Capture the cell that displays the provided text and extract its [x, y] central coordinate. 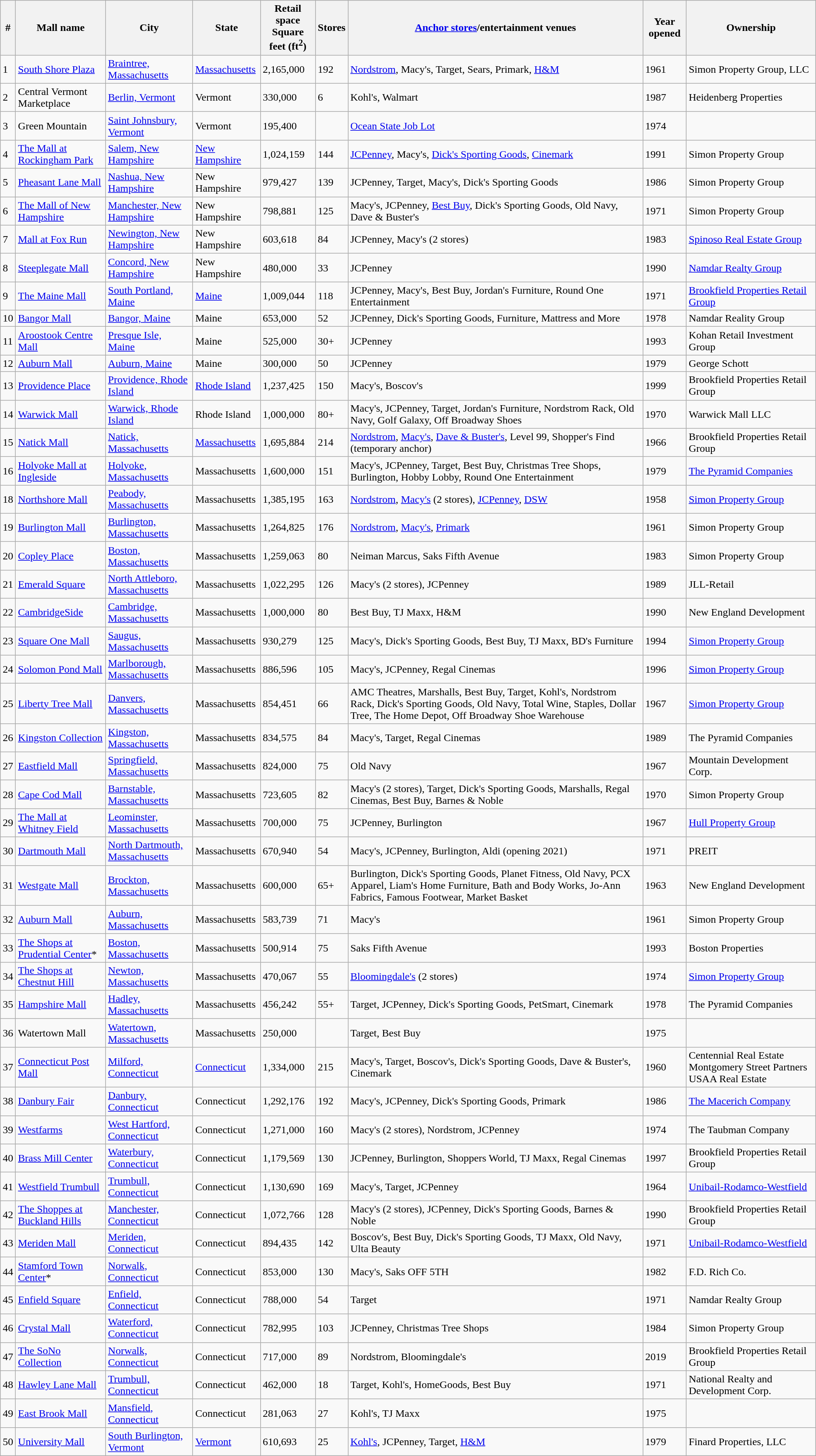
Macy's [495, 919]
798,881 [288, 211]
Northshore Mall [61, 499]
824,000 [288, 766]
26 [8, 738]
717,000 [288, 1357]
38 [8, 1101]
Mall name [61, 28]
Warwick, Rhode Island [149, 414]
45 [8, 1300]
Warwick Mall [61, 414]
JCPenney, Burlington, Shoppers World, TJ Maxx, Regal Cinemas [495, 1158]
2 [8, 98]
7 [8, 240]
700,000 [288, 823]
Stamford Town Center* [61, 1271]
Waterford, Connecticut [149, 1328]
Danbury, Connecticut [149, 1101]
19 [8, 527]
Aroostook Centre Mall [61, 341]
Finard Properties, LLC [751, 1441]
Warwick Mall LLC [751, 414]
2,165,000 [288, 69]
West Hartford, Connecticut [149, 1130]
Barnstable, Massachusetts [149, 795]
Connecticut Post Mall [61, 1067]
71 [332, 919]
Westfarms [61, 1130]
Concord, New Hampshire [149, 267]
48 [8, 1385]
1,385,195 [288, 499]
653,000 [288, 318]
894,435 [288, 1243]
30+ [332, 341]
Natick, Massachusetts [149, 443]
Presque Isle, Maine [149, 341]
North Attleboro, Massachusetts [149, 584]
Danbury Fair [61, 1101]
Neiman Marcus, Saks Fifth Avenue [495, 556]
Brass Mill Center [61, 1158]
Bangor, Maine [149, 318]
214 [332, 443]
Westfield Trumbull [61, 1187]
80+ [332, 414]
Solomon Pond Mall [61, 669]
CambridgeSide [61, 613]
47 [8, 1357]
480,000 [288, 267]
40 [8, 1158]
1963 [665, 885]
Meriden, Connecticut [149, 1243]
55+ [332, 1005]
The Taubman Company [751, 1130]
583,739 [288, 919]
Macy's, Boscov's [495, 386]
Dartmouth Mall [61, 851]
169 [332, 1187]
The Shoppes at Buckland Hills [61, 1215]
Holyoke, Massachusetts [149, 471]
Old Navy [495, 766]
14 [8, 414]
Brockton, Massachusetts [149, 885]
24 [8, 669]
Macy's, JCPenney, Regal Cinemas [495, 669]
Milford, Connecticut [149, 1067]
Danvers, Massachusetts [149, 704]
Simon Property Group, LLC [751, 69]
Nordstrom, Macy's (2 stores), JCPenney, DSW [495, 499]
21 [8, 584]
Auburn, Maine [149, 363]
34 [8, 976]
82 [332, 795]
139 [332, 183]
The Shops at Prudential Center* [61, 948]
853,000 [288, 1271]
Cambridge, Massachusetts [149, 613]
Hadley, Massachusetts [149, 1005]
9 [8, 296]
Manchester, Connecticut [149, 1215]
Hawley Lane Mall [61, 1385]
Copley Place [61, 556]
4 [8, 154]
Steeplegate Mall [61, 267]
1958 [665, 499]
Nashua, New Hampshire [149, 183]
788,000 [288, 1300]
1,072,766 [288, 1215]
Centennial Real Estate Montgomery Street Partners USAA Real Estate [751, 1067]
3 [8, 125]
Burlington, Massachusetts [149, 527]
11 [8, 341]
1,600,000 [288, 471]
State [227, 28]
Kohl's, Walmart [495, 98]
Natick Mall [61, 443]
1982 [665, 1271]
1984 [665, 1328]
Saint Johnsbury, Vermont [149, 125]
15 [8, 443]
JCPenney, Target, Macy's, Dick's Sporting Goods [495, 183]
1,022,295 [288, 584]
Mountain Development Corp. [751, 766]
118 [332, 296]
JCPenney, Burlington [495, 823]
Mall at Fox Run [61, 240]
126 [332, 584]
Nordstrom, Macy's, Primark [495, 527]
North Dartmouth, Massachusetts [149, 851]
Kohl's, JCPenney, Target, H&M [495, 1441]
South Burlington, Vermont [149, 1441]
Providence, Rhode Island [149, 386]
The Macerich Company [751, 1101]
8 [8, 267]
1,009,044 [288, 296]
330,000 [288, 98]
1997 [665, 1158]
1966 [665, 443]
Stores [332, 28]
1,130,690 [288, 1187]
Target, Best Buy [495, 1033]
Salem, New Hampshire [149, 154]
1,259,063 [288, 556]
Kohan Retail Investment Group [751, 341]
Hull Property Group [751, 823]
Macy's (2 stores), Target, Dick's Sporting Goods, Marshalls, Regal Cinemas, Best Buy, Barnes & Noble [495, 795]
Peabody, Massachusetts [149, 499]
462,000 [288, 1385]
1,334,000 [288, 1067]
Providence Place [61, 386]
Target, JCPenney, Dick's Sporting Goods, PetSmart, Cinemark [495, 1005]
Macy's, JCPenney, Target, Best Buy, Christmas Tree Shops, Burlington, Hobby Lobby, Round One Entertainment [495, 471]
Boston Properties [751, 948]
Ownership [751, 28]
Macy's, JCPenney, Target, Jordan's Furniture, Nordstrom Rack, Old Navy, Golf Galaxy, Off Broadway Shoes [495, 414]
281,063 [288, 1413]
Auburn, Massachusetts [149, 919]
250,000 [288, 1033]
Spinoso Real Estate Group [751, 240]
12 [8, 363]
13 [8, 386]
670,940 [288, 851]
Namdar Reality Group [751, 318]
854,451 [288, 704]
32 [8, 919]
105 [332, 669]
1996 [665, 669]
Macy's, JCPenney, Burlington, Aldi (opening 2021) [495, 851]
300,000 [288, 363]
The Mall at Whitney Field [61, 823]
Newington, New Hampshire [149, 240]
Saugus, Massachusetts [149, 641]
Best Buy, TJ Maxx, H&M [495, 613]
Macy's, Dick's Sporting Goods, Best Buy, TJ Maxx, BD's Furniture [495, 641]
195,400 [288, 125]
1999 [665, 386]
South Portland, Maine [149, 296]
144 [332, 154]
215 [332, 1067]
F.D. Rich Co. [751, 1271]
Saks Fifth Avenue [495, 948]
The Mall of New Hampshire [61, 211]
600,000 [288, 885]
Meriden Mall [61, 1243]
Manchester, New Hampshire [149, 211]
163 [332, 499]
JCPenney, Macy's, Best Buy, Jordan's Furniture, Round One Entertainment [495, 296]
Cape Cod Mall [61, 795]
22 [8, 613]
South Shore Plaza [61, 69]
52 [332, 318]
National Realty and Development Corp. [751, 1385]
Nordstrom, Macy's, Dave & Buster's, Level 99, Shopper's Find (temporary anchor) [495, 443]
Macy's, Target, Regal Cinemas [495, 738]
23 [8, 641]
Leominster, Massachusetts [149, 823]
Watertown Mall [61, 1033]
Watertown, Massachusetts [149, 1033]
Nordstrom, Macy's, Target, Sears, Primark, H&M [495, 69]
Pheasant Lane Mall [61, 183]
Waterbury, Connecticut [149, 1158]
65+ [332, 885]
Mansfield, Connecticut [149, 1413]
41 [8, 1187]
16 [8, 471]
20 [8, 556]
Macy's, JCPenney, Dick's Sporting Goods, Primark [495, 1101]
150 [332, 386]
1964 [665, 1187]
603,618 [288, 240]
30 [8, 851]
Macy's (2 stores), Nordstrom, JCPenney [495, 1130]
Ocean State Job Lot [495, 125]
31 [8, 885]
1,695,884 [288, 443]
1994 [665, 641]
151 [332, 471]
10 [8, 318]
39 [8, 1130]
470,067 [288, 976]
723,605 [288, 795]
886,596 [288, 669]
Target [495, 1300]
Holyoke Mall at Ingleside [61, 471]
Bangor Mall [61, 318]
Liberty Tree Mall [61, 704]
Eastfield Mall [61, 766]
1,271,000 [288, 1130]
Anchor stores/entertainment venues [495, 28]
JCPenney, Macy's, Dick's Sporting Goods, Cinemark [495, 154]
Heidenberg Properties [751, 98]
Macy's, Target, JCPenney [495, 1187]
George Schott [751, 363]
37 [8, 1067]
Enfield, Connecticut [149, 1300]
500,914 [288, 948]
782,995 [288, 1328]
834,575 [288, 738]
89 [332, 1357]
128 [332, 1215]
Macy's (2 stores), JCPenney [495, 584]
Macy's, Target, Boscov's, Dick's Sporting Goods, Dave & Buster's, Cinemark [495, 1067]
5 [8, 183]
55 [332, 976]
1987 [665, 98]
66 [332, 704]
1,264,825 [288, 527]
43 [8, 1243]
Boscov's, Best Buy, Dick's Sporting Goods, TJ Maxx, Old Navy, Ulta Beauty [495, 1243]
Kohl's, TJ Maxx [495, 1413]
Macy's, JCPenney, Best Buy, Dick's Sporting Goods, Old Navy, Dave & Buster's [495, 211]
160 [332, 1130]
42 [8, 1215]
The Maine Mall [61, 296]
1 [8, 69]
Macy's, Saks OFF 5TH [495, 1271]
Marlborough, Massachusetts [149, 669]
Square One Mall [61, 641]
East Brook Mall [61, 1413]
49 [8, 1413]
Braintree, Massachusetts [149, 69]
36 [8, 1033]
University Mall [61, 1441]
Retail spaceSquare feet (ft2) [288, 28]
176 [332, 527]
1960 [665, 1067]
35 [8, 1005]
103 [332, 1328]
Target, Kohl's, HomeGoods, Best Buy [495, 1385]
City [149, 28]
JCPenney, Christmas Tree Shops [495, 1328]
2019 [665, 1357]
Emerald Square [61, 584]
930,279 [288, 641]
1991 [665, 154]
Enfield Square [61, 1300]
PREIT [751, 851]
JCPenney, Dick's Sporting Goods, Furniture, Mattress and More [495, 318]
JCPenney, Macy's (2 stores) [495, 240]
Year opened [665, 28]
28 [8, 795]
Nordstrom, Bloomingdale's [495, 1357]
Kingston, Massachusetts [149, 738]
Central Vermont Marketplace [61, 98]
1,292,176 [288, 1101]
610,693 [288, 1441]
456,242 [288, 1005]
Crystal Mall [61, 1328]
525,000 [288, 341]
The SoNo Collection [61, 1357]
142 [332, 1243]
Berlin, Vermont [149, 98]
# [8, 28]
Newton, Massachusetts [149, 976]
JLL-Retail [751, 584]
Springfield, Massachusetts [149, 766]
1,024,159 [288, 154]
Kingston Collection [61, 738]
979,427 [288, 183]
29 [8, 823]
1,179,569 [288, 1158]
Burlington Mall [61, 527]
1,237,425 [288, 386]
The Mall at Rockingham Park [61, 154]
44 [8, 1271]
Green Mountain [61, 125]
Macy's (2 stores), JCPenney, Dick's Sporting Goods, Barnes & Noble [495, 1215]
The Shops at Chestnut Hill [61, 976]
Hampshire Mall [61, 1005]
Westgate Mall [61, 885]
46 [8, 1328]
Bloomingdale's (2 stores) [495, 976]
